Scan for the cell matching the given text and deliver its (X, Y) coordinate at center. 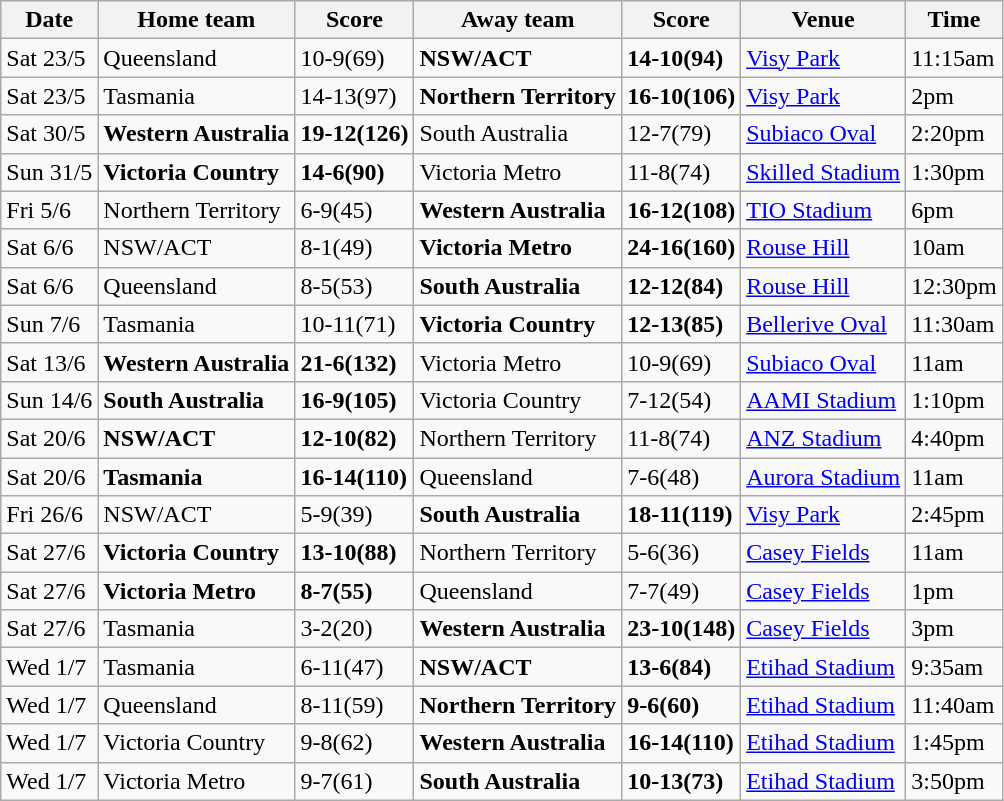
16-10(106) (682, 96)
10-11(71) (354, 324)
14-6(90) (354, 172)
16-9(105) (354, 400)
10am (954, 248)
24-16(160) (682, 248)
1:10pm (954, 400)
Date (50, 20)
Fri 5/6 (50, 210)
8-11(59) (354, 705)
1:30pm (954, 172)
14-13(97) (354, 96)
5-6(36) (682, 553)
11:40am (954, 705)
Sun 7/6 (50, 324)
10-13(73) (682, 781)
Sun 14/6 (50, 400)
12-12(84) (682, 286)
16-12(108) (682, 210)
2:20pm (954, 134)
18-11(119) (682, 515)
9-7(61) (354, 781)
12-13(85) (682, 324)
Venue (824, 20)
11:15am (954, 58)
21-6(132) (354, 362)
8-1(49) (354, 248)
14-10(94) (682, 58)
6-9(45) (354, 210)
Time (954, 20)
Fri 26/6 (50, 515)
3-2(20) (354, 629)
11:30am (954, 324)
12:30pm (954, 286)
3:50pm (954, 781)
Home team (196, 20)
7-6(48) (682, 477)
12-10(82) (354, 438)
TIO Stadium (824, 210)
9-8(62) (354, 743)
9-6(60) (682, 705)
6-11(47) (354, 667)
Bellerive Oval (824, 324)
Sat 30/5 (50, 134)
7-7(49) (682, 591)
2:45pm (954, 515)
Away team (518, 20)
6pm (954, 210)
13-10(88) (354, 553)
1:45pm (954, 743)
2pm (954, 96)
AAMI Stadium (824, 400)
Sun 31/5 (50, 172)
13-6(84) (682, 667)
Skilled Stadium (824, 172)
19-12(126) (354, 134)
5-9(39) (354, 515)
ANZ Stadium (824, 438)
8-5(53) (354, 286)
Aurora Stadium (824, 477)
12-7(79) (682, 134)
8-7(55) (354, 591)
23-10(148) (682, 629)
1pm (954, 591)
7-12(54) (682, 400)
9:35am (954, 667)
3pm (954, 629)
Sat 13/6 (50, 362)
4:40pm (954, 438)
